Return [x, y] of the center of cell containing provided text 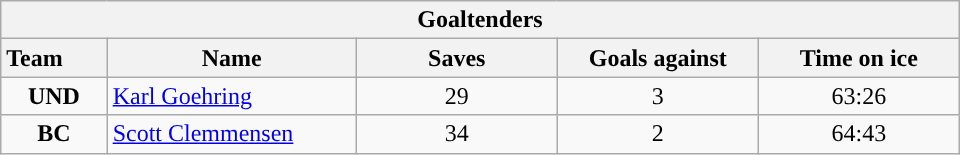
Goaltenders [480, 20]
2 [658, 134]
UND [54, 96]
BC [54, 134]
Goals against [658, 58]
3 [658, 96]
64:43 [858, 134]
Team [54, 58]
63:26 [858, 96]
Time on ice [858, 58]
29 [456, 96]
34 [456, 134]
Karl Goehring [232, 96]
Name [232, 58]
Scott Clemmensen [232, 134]
Saves [456, 58]
